Detect which cell encompasses the target text, then output its [X, Y] center coordinate. 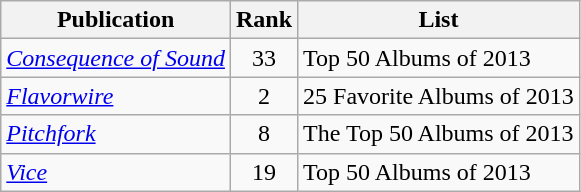
19 [264, 172]
The Top 50 Albums of 2013 [439, 134]
List [439, 20]
33 [264, 58]
Flavorwire [116, 96]
Rank [264, 20]
25 Favorite Albums of 2013 [439, 96]
8 [264, 134]
Pitchfork [116, 134]
Vice [116, 172]
Consequence of Sound [116, 58]
2 [264, 96]
Publication [116, 20]
